Capture the cell that displays the provided text and extract its [x, y] central coordinate. 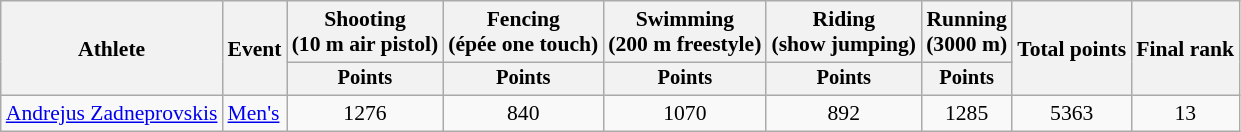
1276 [366, 114]
Swimming(200 m freestyle) [684, 32]
1070 [684, 114]
13 [1185, 114]
Shooting(10 m air pistol) [366, 32]
5363 [1072, 114]
1285 [966, 114]
Running(3000 m) [966, 32]
Fencing(épée one touch) [523, 32]
Athlete [112, 48]
Total points [1072, 48]
Event [255, 48]
Andrejus Zadneprovskis [112, 114]
Riding(show jumping) [844, 32]
Men's [255, 114]
840 [523, 114]
Final rank [1185, 48]
892 [844, 114]
